Pinpoint the cell where the given text exists, returning its (x, y) midpoint coordinate. 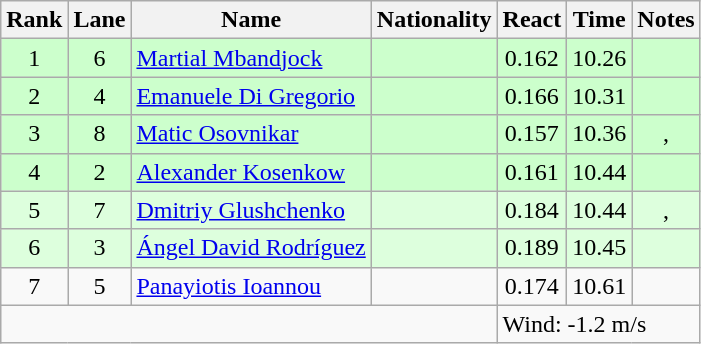
Lane (100, 20)
10.45 (600, 248)
Notes (666, 20)
Panayiotis Ioannou (251, 286)
Time (600, 20)
Martial Mbandjock (251, 58)
0.162 (532, 58)
0.161 (532, 172)
Ángel David Rodríguez (251, 248)
Nationality (434, 20)
8 (100, 134)
Emanuele Di Gregorio (251, 96)
0.184 (532, 210)
10.26 (600, 58)
Name (251, 20)
0.189 (532, 248)
Alexander Kosenkow (251, 172)
React (532, 20)
Matic Osovnikar (251, 134)
1 (34, 58)
10.31 (600, 96)
Dmitriy Glushchenko (251, 210)
0.157 (532, 134)
Wind: -1.2 m/s (598, 324)
Rank (34, 20)
10.36 (600, 134)
10.61 (600, 286)
0.174 (532, 286)
0.166 (532, 96)
